Determine the [x, y] coordinate at the center of the cell enclosing the given text.  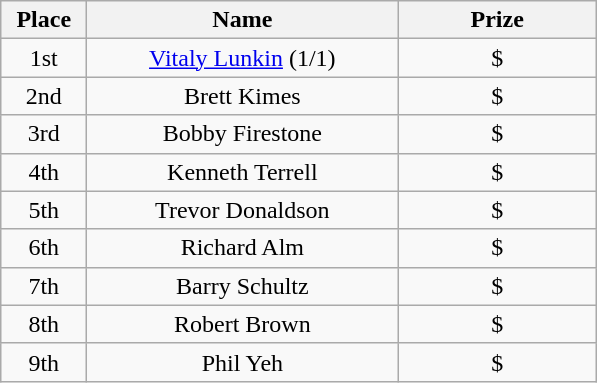
Prize [498, 20]
Kenneth Terrell [242, 172]
2nd [44, 96]
Name [242, 20]
Place [44, 20]
1st [44, 58]
Phil Yeh [242, 362]
Richard Alm [242, 248]
4th [44, 172]
8th [44, 324]
6th [44, 248]
Vitaly Lunkin (1/1) [242, 58]
Brett Kimes [242, 96]
Trevor Donaldson [242, 210]
5th [44, 210]
Barry Schultz [242, 286]
7th [44, 286]
3rd [44, 134]
9th [44, 362]
Robert Brown [242, 324]
Bobby Firestone [242, 134]
